For the text-containing cell, return its midpoint in [x, y] coordinate format. 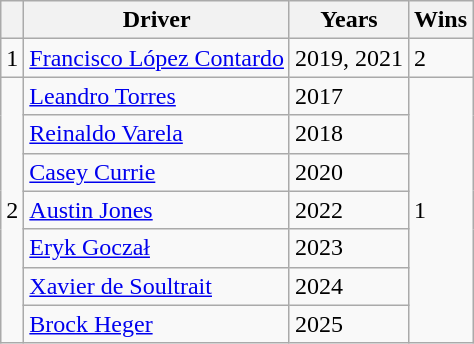
2020 [348, 172]
Casey Currie [157, 172]
2018 [348, 134]
2019, 2021 [348, 58]
Reinaldo Varela [157, 134]
2024 [348, 286]
Wins [441, 20]
2022 [348, 210]
2025 [348, 324]
Leandro Torres [157, 96]
Driver [157, 20]
2017 [348, 96]
Years [348, 20]
Xavier de Soultrait [157, 286]
Austin Jones [157, 210]
Francisco López Contardo [157, 58]
Brock Heger [157, 324]
Eryk Goczał [157, 248]
2023 [348, 248]
